Detect which cell encompasses the target text, then output its (X, Y) center coordinate. 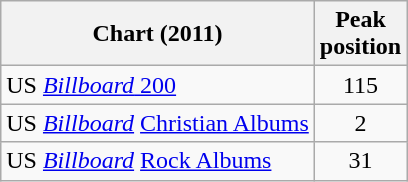
Peakposition (360, 34)
US Billboard 200 (158, 85)
115 (360, 85)
31 (360, 161)
2 (360, 123)
US Billboard Christian Albums (158, 123)
Chart (2011) (158, 34)
US Billboard Rock Albums (158, 161)
